For the text-containing cell, return its midpoint in (x, y) coordinate format. 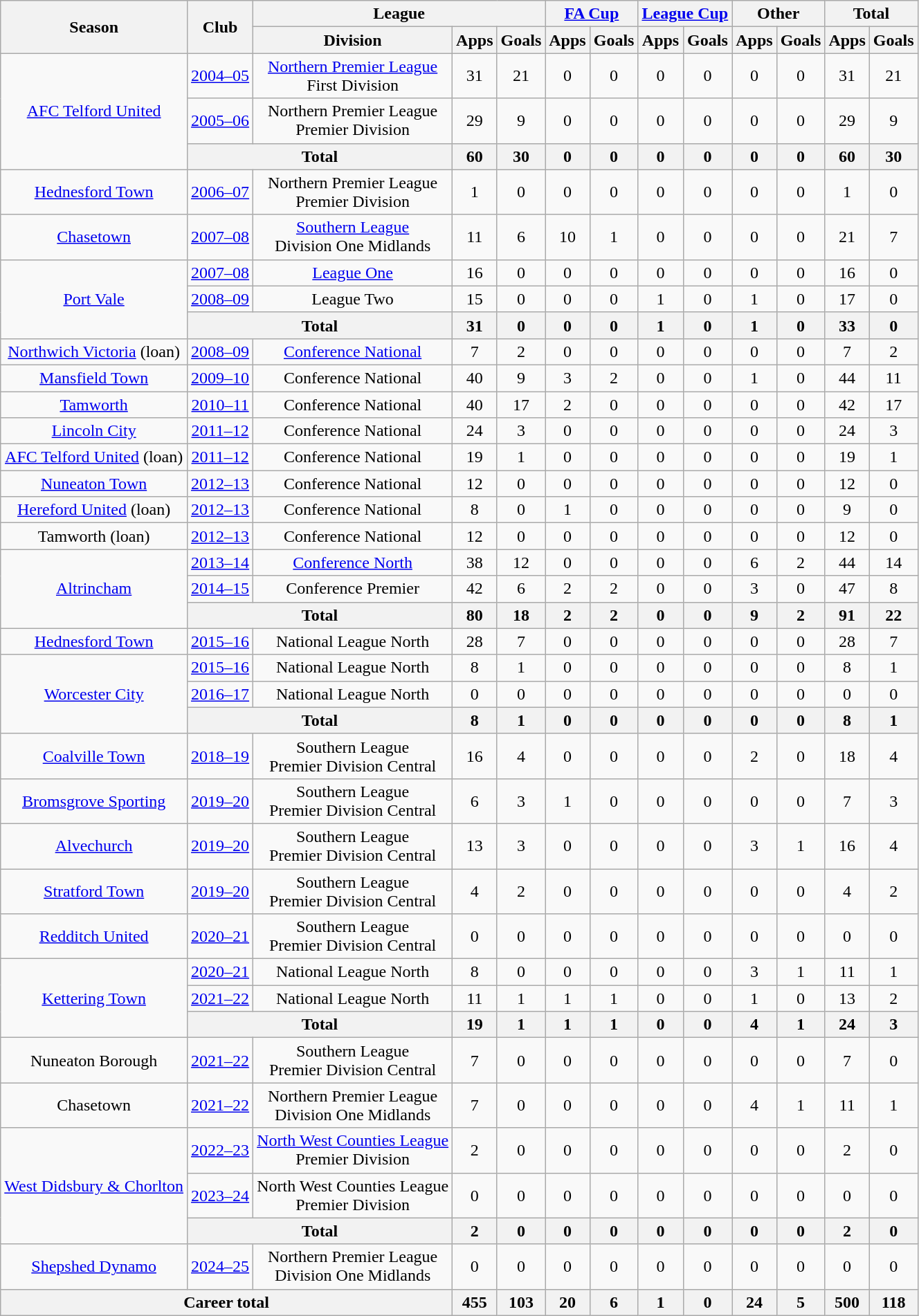
West Didsbury & Chorlton (94, 1186)
Bromsgrove Sporting (94, 801)
47 (847, 589)
Northwich Victoria (loan) (94, 351)
2006–07 (220, 192)
2022–23 (220, 1150)
Altrincham (94, 589)
Kettering Town (94, 998)
80 (475, 615)
2018–19 (220, 756)
2004–05 (220, 76)
Redditch United (94, 937)
Alvechurch (94, 846)
2023–24 (220, 1196)
22 (893, 615)
Shepshed Dynamo (94, 1266)
2024–25 (220, 1266)
Season (94, 27)
38 (475, 563)
14 (893, 563)
Division (353, 40)
Tamworth (loan) (94, 536)
Northern Premier LeagueFirst Division (353, 76)
2005–06 (220, 120)
Southern LeagueDivision One Midlands (353, 237)
Hereford United (loan) (94, 510)
91 (847, 615)
Port Vale (94, 299)
Club (220, 27)
Nuneaton Town (94, 484)
2014–15 (220, 589)
Conference Premier (353, 589)
Lincoln City (94, 431)
455 (475, 1302)
2013–14 (220, 563)
Coalville Town (94, 756)
33 (847, 325)
103 (521, 1302)
League Cup (685, 14)
2016–17 (220, 694)
League Two (353, 299)
5 (801, 1302)
AFC Telford United (94, 111)
League (399, 14)
500 (847, 1302)
15 (475, 299)
Career total (227, 1302)
Stratford Town (94, 891)
2010–11 (220, 405)
20 (567, 1302)
Worcester City (94, 694)
AFC Telford United (loan) (94, 457)
FA Cup (592, 14)
2009–10 (220, 378)
Tamworth (94, 405)
Other (779, 14)
League One (353, 273)
118 (893, 1302)
Nuneaton Borough (94, 1060)
10 (567, 237)
Conference North (353, 563)
Mansfield Town (94, 378)
